Detect which cell encompasses the target text, then output its [X, Y] center coordinate. 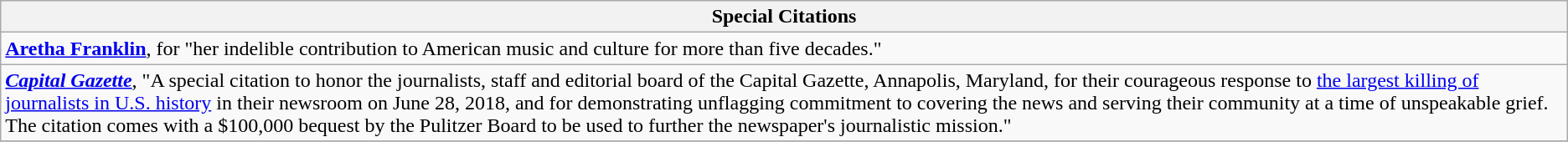
Special Citations [784, 17]
Aretha Franklin, for "her indelible contribution to American music and culture for more than five decades." [784, 48]
